Detect which cell encompasses the target text, then output its (X, Y) center coordinate. 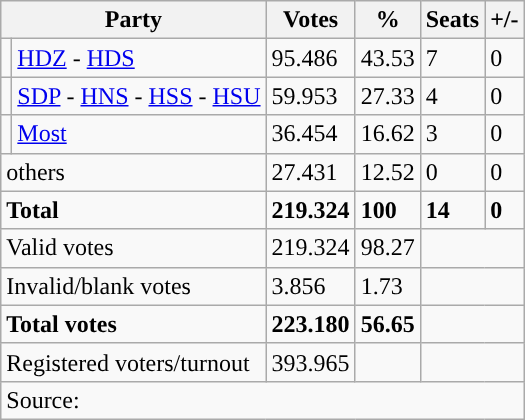
Source: (262, 400)
100 (388, 210)
59.953 (310, 96)
12.52 (388, 172)
+/- (504, 20)
Most (139, 134)
98.27 (388, 248)
Registered voters/turnout (134, 362)
95.486 (310, 58)
14 (452, 210)
others (134, 172)
27.431 (310, 172)
7 (452, 58)
16.62 (388, 134)
Invalid/blank votes (134, 286)
223.180 (310, 324)
Total (134, 210)
56.65 (388, 324)
HDZ - HDS (139, 58)
Seats (452, 20)
3 (452, 134)
% (388, 20)
393.965 (310, 362)
43.53 (388, 58)
1.73 (388, 286)
Total votes (134, 324)
Votes (310, 20)
36.454 (310, 134)
4 (452, 96)
3.856 (310, 286)
Party (134, 20)
27.33 (388, 96)
Valid votes (134, 248)
SDP - HNS - HSS - HSU (139, 96)
